Search for the cell housing the specified text and yield its (x, y) center coordinate. 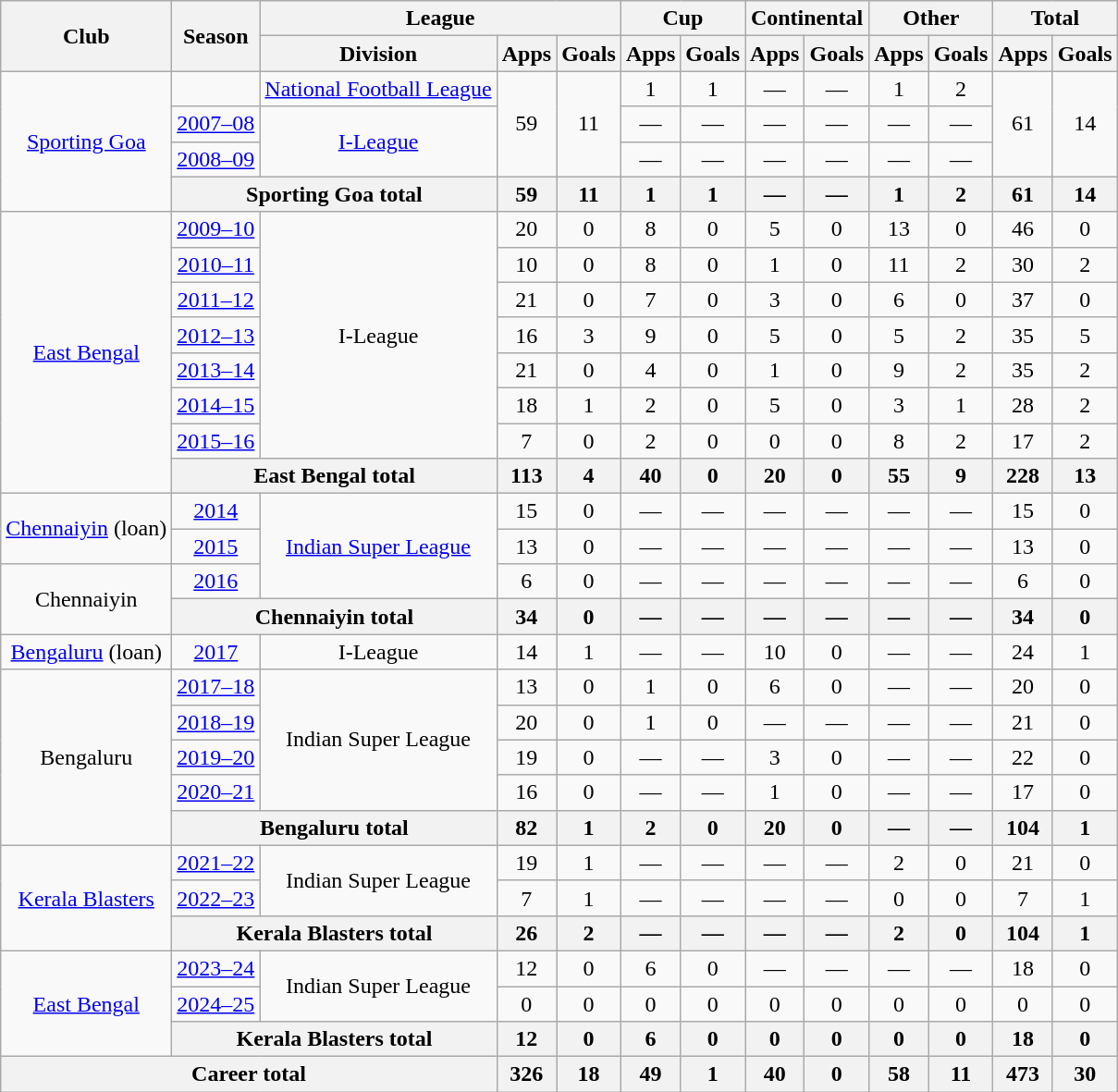
326 (526, 1074)
Cup (682, 18)
2023–24 (216, 968)
2013–14 (216, 370)
2015 (216, 546)
Sporting Goa (87, 141)
Chennaiyin (87, 599)
113 (526, 476)
2008–09 (216, 159)
55 (899, 476)
2014 (216, 511)
37 (1023, 300)
Sporting Goa total (335, 194)
Division (378, 54)
2020–21 (216, 792)
28 (1023, 405)
2012–13 (216, 335)
2021–22 (216, 863)
24 (1023, 652)
22 (1023, 757)
East Bengal total (335, 476)
Kerala Blasters (87, 898)
82 (526, 828)
Bengaluru (loan) (87, 652)
League (440, 18)
2022–23 (216, 898)
Chennaiyin total (335, 617)
Chennaiyin (loan) (87, 529)
2015–16 (216, 441)
Career total (249, 1074)
26 (526, 933)
Other (931, 18)
2009–10 (216, 229)
2017 (216, 652)
2018–19 (216, 722)
473 (1023, 1074)
National Football League (378, 89)
Club (87, 36)
2016 (216, 582)
Total (1055, 18)
2011–12 (216, 300)
Season (216, 36)
Bengaluru total (335, 828)
2019–20 (216, 757)
2024–25 (216, 1003)
2014–15 (216, 405)
49 (650, 1074)
228 (1023, 476)
58 (899, 1074)
Continental (807, 18)
2010–11 (216, 264)
46 (1023, 229)
2017–18 (216, 687)
2007–08 (216, 124)
Bengaluru (87, 757)
